Identify which cell holds the provided text, then report its (x, y) central coordinate. 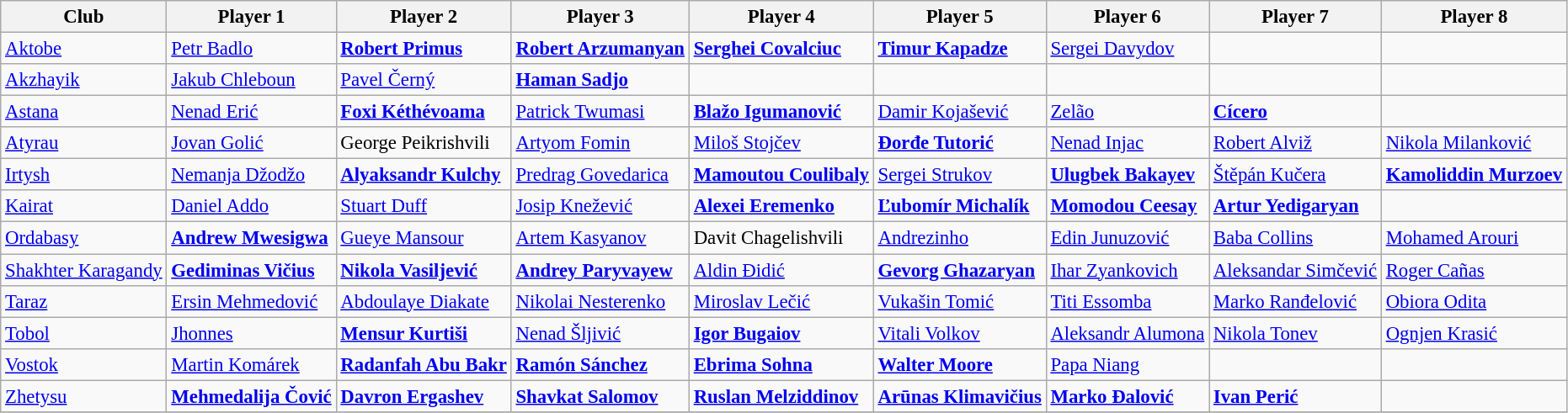
Alexei Eremenko (781, 206)
Ihar Zyankovich (1127, 270)
Ognjen Krasić (1474, 333)
Vostok (84, 364)
Andrezinho (960, 238)
Vitali Volkov (960, 333)
Alyaksandr Kulchy (424, 175)
Andrey Paryvayew (600, 270)
Aktobe (84, 49)
Mensur Kurtiši (424, 333)
Papa Niang (1127, 364)
Nikolai Nesterenko (600, 301)
Marko Ranđelović (1295, 301)
Andrew Mwesigwa (251, 238)
Martin Komárek (251, 364)
Player 8 (1474, 17)
Aleksandar Simčević (1295, 270)
Atyrau (84, 143)
Timur Kapadze (960, 49)
Akzhayik (84, 80)
Nemanja Džodžo (251, 175)
Josip Knežević (600, 206)
Irtysh (84, 175)
Aleksandr Alumona (1127, 333)
Player 1 (251, 17)
Sergei Davydov (1127, 49)
Shavkat Salomov (600, 396)
Ordabasy (84, 238)
Nikola Tonev (1295, 333)
Nenad Erić (251, 112)
Player 3 (600, 17)
Player 6 (1127, 17)
Blažo Igumanović (781, 112)
Sergei Strukov (960, 175)
Daniel Addo (251, 206)
Pavel Černý (424, 80)
Abdoulaye Diakate (424, 301)
Davron Ergashev (424, 396)
George Peikrishvili (424, 143)
Ľubomír Michalík (960, 206)
Miloš Stojčev (781, 143)
Gediminas Vičius (251, 270)
Taraz (84, 301)
Momodou Ceesay (1127, 206)
Stuart Duff (424, 206)
Mamoutou Coulibaly (781, 175)
Haman Sadjo (600, 80)
Predrag Govedarica (600, 175)
Ersin Mehmedović (251, 301)
Kamoliddin Murzoev (1474, 175)
Ruslan Melziddinov (781, 396)
Titi Essomba (1127, 301)
Ramón Sánchez (600, 364)
Damir Kojašević (960, 112)
Artyom Fomin (600, 143)
Petr Badlo (251, 49)
Marko Đalović (1127, 396)
Player 5 (960, 17)
Nikola Milanković (1474, 143)
Walter Moore (960, 364)
Player 2 (424, 17)
Gueye Mansour (424, 238)
Robert Alviž (1295, 143)
Gevorg Ghazaryan (960, 270)
Patrick Twumasi (600, 112)
Nenad Šljivić (600, 333)
Robert Primus (424, 49)
Serghei Covalciuc (781, 49)
Artur Yedigaryan (1295, 206)
Roger Cañas (1474, 270)
Astana (84, 112)
Kairat (84, 206)
Ebrima Sohna (781, 364)
Jhonnes (251, 333)
Foxi Kéthévoama (424, 112)
Štěpán Kučera (1295, 175)
Zhetysu (84, 396)
Cícero (1295, 112)
Nikola Vasiljević (424, 270)
Baba Collins (1295, 238)
Player 7 (1295, 17)
Vukašin Tomić (960, 301)
Miroslav Lečić (781, 301)
Mohamed Arouri (1474, 238)
Shakhter Karagandy (84, 270)
Club (84, 17)
Obiora Odita (1474, 301)
Ulugbek Bakayev (1127, 175)
Ivan Perić (1295, 396)
Robert Arzumanyan (600, 49)
Zelão (1127, 112)
Jovan Golić (251, 143)
Artem Kasyanov (600, 238)
Aldin Đidić (781, 270)
Nenad Injac (1127, 143)
Đorđe Tutorić (960, 143)
Davit Chagelishvili (781, 238)
Tobol (84, 333)
Arūnas Klimavičius (960, 396)
Igor Bugaiov (781, 333)
Radanfah Abu Bakr (424, 364)
Player 4 (781, 17)
Mehmedalija Čović (251, 396)
Edin Junuzović (1127, 238)
Jakub Chleboun (251, 80)
